Output the [x, y] coordinate of the center of the cell containing the given text.  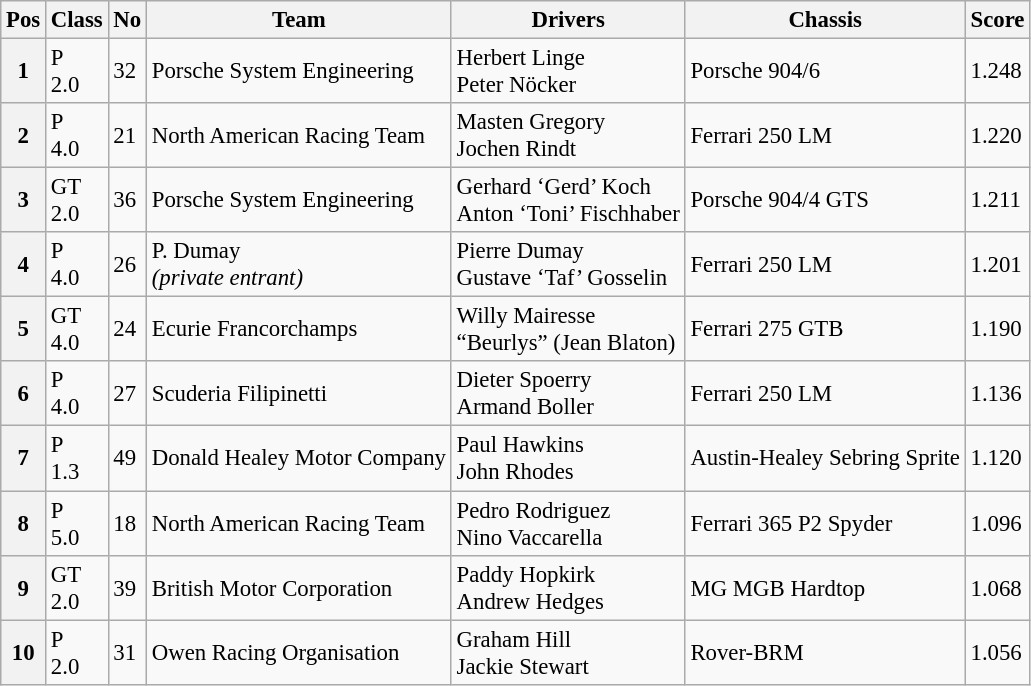
Drivers [568, 20]
1.136 [998, 394]
39 [127, 588]
9 [24, 588]
36 [127, 200]
27 [127, 394]
1.211 [998, 200]
Owen Racing Organisation [298, 652]
32 [127, 72]
Dieter Spoerry Armand Boller [568, 394]
31 [127, 652]
Gerhard ‘Gerd’ Koch Anton ‘Toni’ Fischhaber [568, 200]
MG MGB Hardtop [825, 588]
Scuderia Filipinetti [298, 394]
3 [24, 200]
1.120 [998, 458]
Porsche 904/4 GTS [825, 200]
Ferrari 365 P2 Spyder [825, 524]
1.068 [998, 588]
6 [24, 394]
Score [998, 20]
Team [298, 20]
1 [24, 72]
P. Dumay(private entrant) [298, 264]
8 [24, 524]
Graham Hill Jackie Stewart [568, 652]
1.190 [998, 330]
Donald Healey Motor Company [298, 458]
Paddy Hopkirk Andrew Hedges [568, 588]
26 [127, 264]
Rover-BRM [825, 652]
Chassis [825, 20]
Pierre Dumay Gustave ‘Taf’ Gosselin [568, 264]
Masten Gregory Jochen Rindt [568, 136]
1.220 [998, 136]
7 [24, 458]
Willy Mairesse “Beurlys” (Jean Blaton) [568, 330]
Austin-Healey Sebring Sprite [825, 458]
4 [24, 264]
P1.3 [78, 458]
49 [127, 458]
21 [127, 136]
British Motor Corporation [298, 588]
10 [24, 652]
1.096 [998, 524]
Porsche 904/6 [825, 72]
18 [127, 524]
Ecurie Francorchamps [298, 330]
No [127, 20]
5 [24, 330]
GT4.0 [78, 330]
Paul Hawkins John Rhodes [568, 458]
P5.0 [78, 524]
1.248 [998, 72]
Pos [24, 20]
1.201 [998, 264]
Herbert Linge Peter Nöcker [568, 72]
1.056 [998, 652]
24 [127, 330]
Ferrari 275 GTB [825, 330]
2 [24, 136]
Class [78, 20]
Pedro Rodriguez Nino Vaccarella [568, 524]
